Locate the cell with the specified text and output its (x, y) center coordinate. 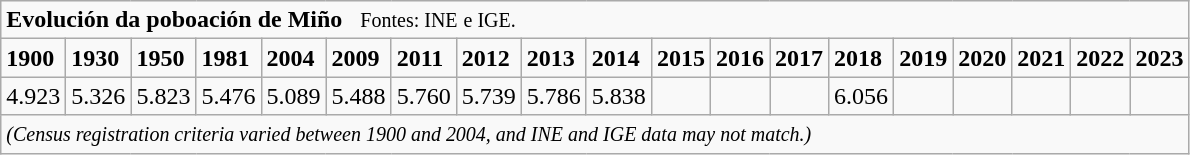
2022 (1100, 58)
2019 (924, 58)
(Census registration criteria varied between 1900 and 2004, and INE and IGE data may not match.) (595, 134)
2014 (618, 58)
2018 (862, 58)
2021 (1042, 58)
1900 (34, 58)
2012 (488, 58)
2020 (982, 58)
2015 (680, 58)
5.739 (488, 96)
2011 (424, 58)
2016 (740, 58)
5.089 (294, 96)
5.786 (554, 96)
6.056 (862, 96)
5.760 (424, 96)
5.326 (98, 96)
2013 (554, 58)
2004 (294, 58)
2017 (800, 58)
4.923 (34, 96)
Evolución da poboación de Miño Fontes: INE e IGE. (595, 20)
1950 (164, 58)
5.823 (164, 96)
2023 (1160, 58)
5.488 (358, 96)
1930 (98, 58)
2009 (358, 58)
5.476 (228, 96)
1981 (228, 58)
5.838 (618, 96)
